Determine the (x, y) coordinate at the center of the cell enclosing the given text.  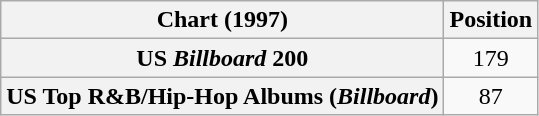
Chart (1997) (222, 20)
87 (491, 96)
US Billboard 200 (222, 58)
Position (491, 20)
179 (491, 58)
US Top R&B/Hip-Hop Albums (Billboard) (222, 96)
